Output the [x, y] coordinate of the center of the cell containing the given text.  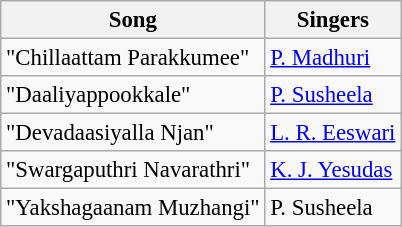
K. J. Yesudas [333, 170]
"Yakshagaanam Muzhangi" [133, 208]
"Devadaasiyalla Njan" [133, 133]
Singers [333, 20]
Song [133, 20]
"Daaliyappookkale" [133, 95]
L. R. Eeswari [333, 133]
"Swargaputhri Navarathri" [133, 170]
P. Madhuri [333, 58]
"Chillaattam Parakkumee" [133, 58]
